Detect which cell encompasses the target text, then output its (x, y) center coordinate. 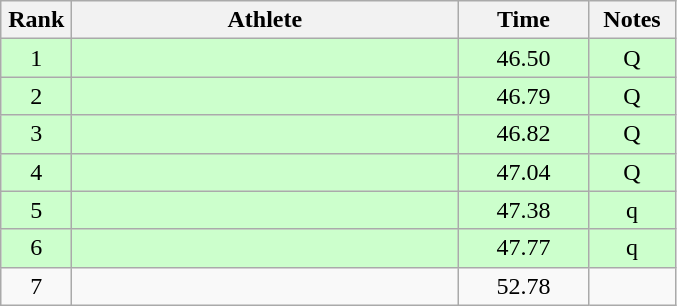
7 (36, 286)
Rank (36, 20)
47.04 (524, 172)
Athlete (265, 20)
52.78 (524, 286)
1 (36, 58)
46.50 (524, 58)
46.79 (524, 96)
2 (36, 96)
5 (36, 210)
46.82 (524, 134)
4 (36, 172)
Time (524, 20)
47.38 (524, 210)
3 (36, 134)
47.77 (524, 248)
Notes (632, 20)
6 (36, 248)
